Locate the cell with the specified text and output its [X, Y] center coordinate. 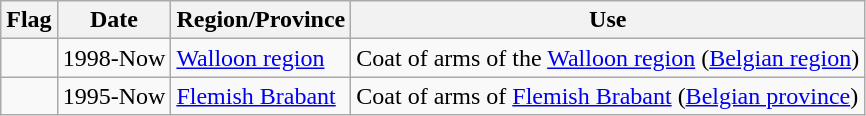
1995-Now [114, 96]
Flemish Brabant [261, 96]
Coat of arms of Flemish Brabant (Belgian province) [608, 96]
Flag [29, 20]
1998-Now [114, 58]
Date [114, 20]
Use [608, 20]
Region/Province [261, 20]
Walloon region [261, 58]
Coat of arms of the Walloon region (Belgian region) [608, 58]
